Capture the cell that displays the provided text and extract its (X, Y) central coordinate. 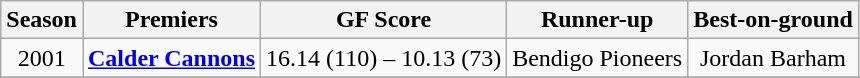
16.14 (110) – 10.13 (73) (384, 58)
Season (42, 20)
GF Score (384, 20)
Jordan Barham (774, 58)
Runner-up (598, 20)
Premiers (171, 20)
Best-on-ground (774, 20)
Calder Cannons (171, 58)
Bendigo Pioneers (598, 58)
2001 (42, 58)
